Locate the cell with the specified text and output its (X, Y) center coordinate. 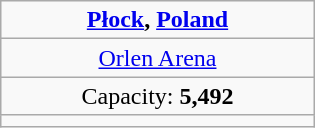
Capacity: 5,492 (158, 96)
Płock, Poland (158, 20)
Orlen Arena (158, 58)
